Determine the (X, Y) coordinate at the center of the cell enclosing the given text.  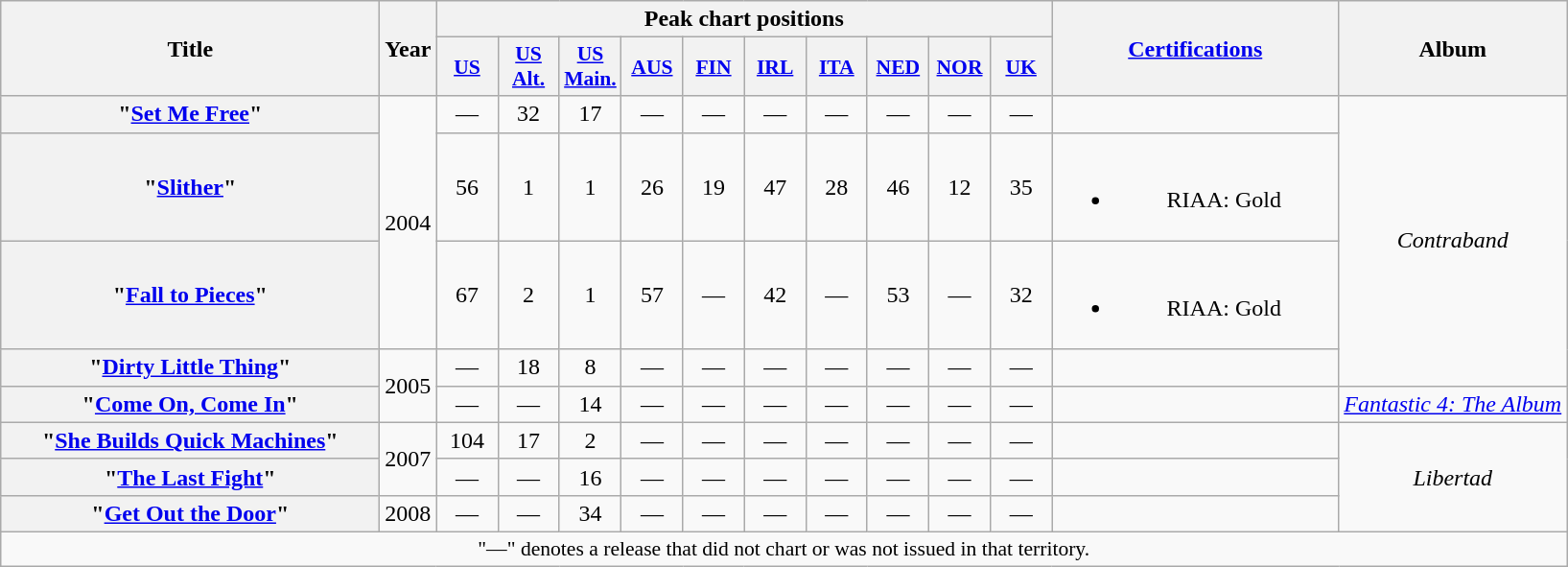
NOR (959, 67)
NED (898, 67)
Title (190, 48)
Libertad (1453, 477)
2007 (409, 459)
Year (409, 48)
19 (714, 186)
2005 (409, 386)
US (467, 67)
28 (836, 186)
57 (652, 295)
"Come On, Come In" (190, 404)
UK (1021, 67)
"Slither" (190, 186)
Certifications (1195, 48)
2004 (409, 223)
USMain. (591, 67)
42 (775, 295)
Peak chart positions (744, 19)
"Set Me Free" (190, 114)
2008 (409, 513)
IRL (775, 67)
35 (1021, 186)
FIN (714, 67)
67 (467, 295)
53 (898, 295)
26 (652, 186)
104 (467, 440)
Fantastic 4: The Album (1453, 404)
12 (959, 186)
8 (591, 367)
Album (1453, 48)
47 (775, 186)
14 (591, 404)
18 (528, 367)
"Dirty Little Thing" (190, 367)
56 (467, 186)
AUS (652, 67)
16 (591, 477)
"The Last Fight" (190, 477)
"Get Out the Door" (190, 513)
46 (898, 186)
"She Builds Quick Machines" (190, 440)
Contraband (1453, 241)
ITA (836, 67)
USAlt. (528, 67)
"Fall to Pieces" (190, 295)
"—" denotes a release that did not chart or was not issued in that territory. (784, 549)
34 (591, 513)
